Pinpoint the cell where the given text exists, returning its [x, y] midpoint coordinate. 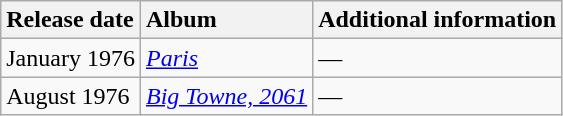
Paris [226, 58]
Release date [71, 20]
August 1976 [71, 96]
Big Towne, 2061 [226, 96]
Additional information [438, 20]
January 1976 [71, 58]
Album [226, 20]
